Extract the (x, y) coordinate from the center of the cell holding the provided text.  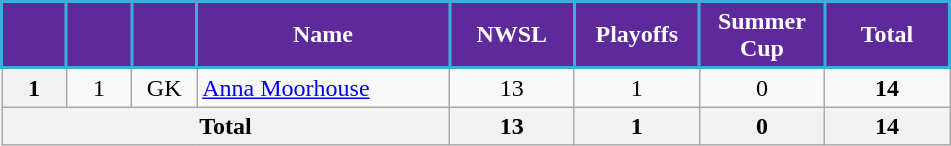
Name (324, 36)
NWSL (512, 36)
GK (164, 88)
Anna Moorhouse (324, 88)
Summer Cup (762, 36)
Playoffs (636, 36)
